Identify which cell holds the provided text, then report its (X, Y) central coordinate. 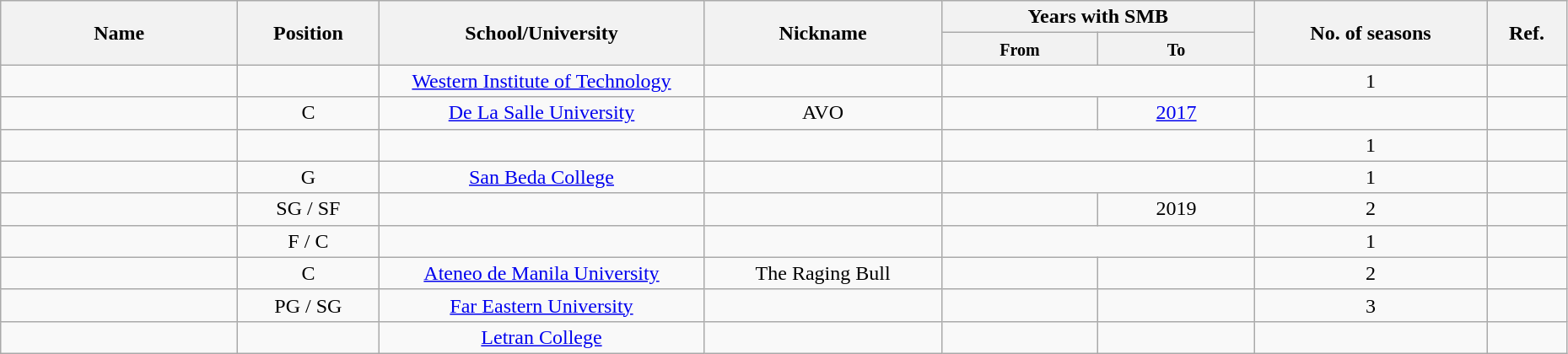
Years with SMB (1098, 17)
Position (309, 33)
Letran College (542, 337)
Name (120, 33)
Ateneo de Manila University (542, 273)
PG / SG (309, 305)
2017 (1177, 113)
AVO (823, 113)
Far Eastern University (542, 305)
San Beda College (542, 177)
3 (1370, 305)
SG / SF (309, 209)
The Raging Bull (823, 273)
To (1177, 49)
No. of seasons (1370, 33)
2019 (1177, 209)
School/University (542, 33)
F / C (309, 241)
Ref. (1527, 33)
Western Institute of Technology (542, 81)
Nickname (823, 33)
G (309, 177)
De La Salle University (542, 113)
From (1020, 49)
